Find where the given text appears and provide that cell's center as [x, y] coordinate. 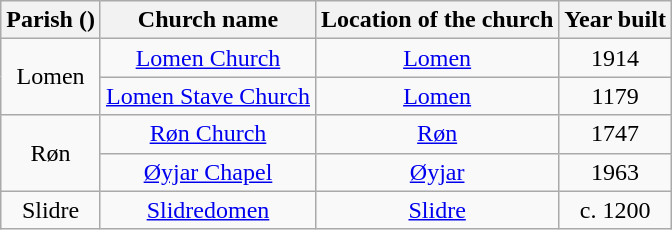
Lomen Stave Church [208, 96]
Slidredomen [208, 210]
Røn Church [208, 134]
1179 [616, 96]
c. 1200 [616, 210]
Year built [616, 20]
Øyjar Chapel [208, 172]
1914 [616, 58]
Parish () [51, 20]
1963 [616, 172]
Lomen Church [208, 58]
1747 [616, 134]
Location of the church [436, 20]
Church name [208, 20]
Øyjar [436, 172]
